From the cell containing the given text, extract its center point as [X, Y] coordinate. 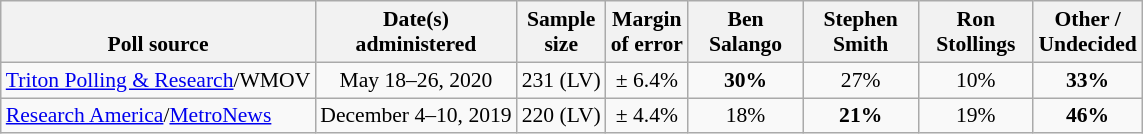
BenSalango [746, 32]
Samplesize [562, 32]
46% [1087, 116]
Marginof error [647, 32]
220 (LV) [562, 116]
StephenSmith [860, 32]
21% [860, 116]
18% [746, 116]
RonStollings [976, 32]
Other /Undecided [1087, 32]
May 18–26, 2020 [416, 80]
30% [746, 80]
± 4.4% [647, 116]
10% [976, 80]
Research America/MetroNews [158, 116]
Triton Polling & Research/WMOV [158, 80]
19% [976, 116]
Poll source [158, 32]
33% [1087, 80]
27% [860, 80]
Date(s)administered [416, 32]
231 (LV) [562, 80]
December 4–10, 2019 [416, 116]
± 6.4% [647, 80]
